Search for the cell housing the specified text and yield its [x, y] center coordinate. 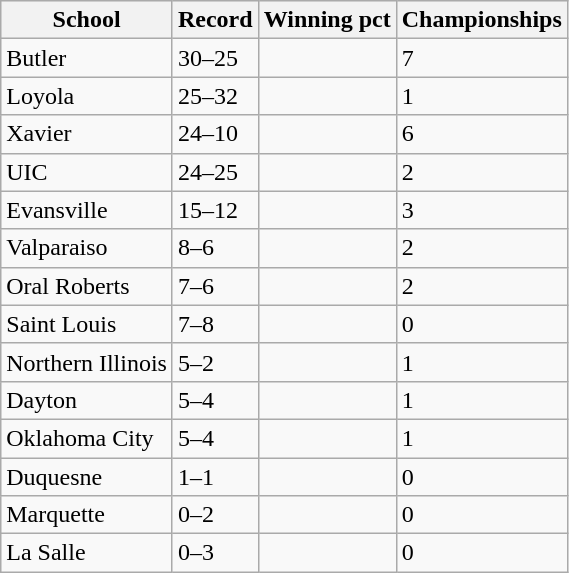
Oral Roberts [87, 286]
6 [482, 134]
Record [215, 20]
0–2 [215, 515]
Oklahoma City [87, 438]
15–12 [215, 210]
Northern Illinois [87, 362]
Winning pct [327, 20]
24–25 [215, 172]
Butler [87, 58]
Loyola [87, 96]
0–3 [215, 553]
Duquesne [87, 477]
8–6 [215, 248]
Xavier [87, 134]
Evansville [87, 210]
Dayton [87, 400]
La Salle [87, 553]
25–32 [215, 96]
Marquette [87, 515]
7–6 [215, 286]
30–25 [215, 58]
24–10 [215, 134]
7–8 [215, 324]
UIC [87, 172]
Valparaiso [87, 248]
Saint Louis [87, 324]
7 [482, 58]
5–2 [215, 362]
School [87, 20]
Championships [482, 20]
1–1 [215, 477]
3 [482, 210]
